Provide the (x, y) coordinate of the cell's center where the given text is located.  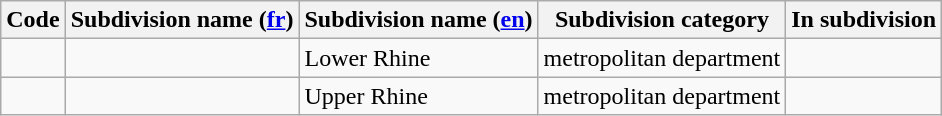
Upper Rhine (418, 96)
Subdivision category (662, 20)
Lower Rhine (418, 58)
In subdivision (864, 20)
Subdivision name (fr) (182, 20)
Subdivision name (en) (418, 20)
Code (33, 20)
